Search for the cell housing the specified text and yield its [X, Y] center coordinate. 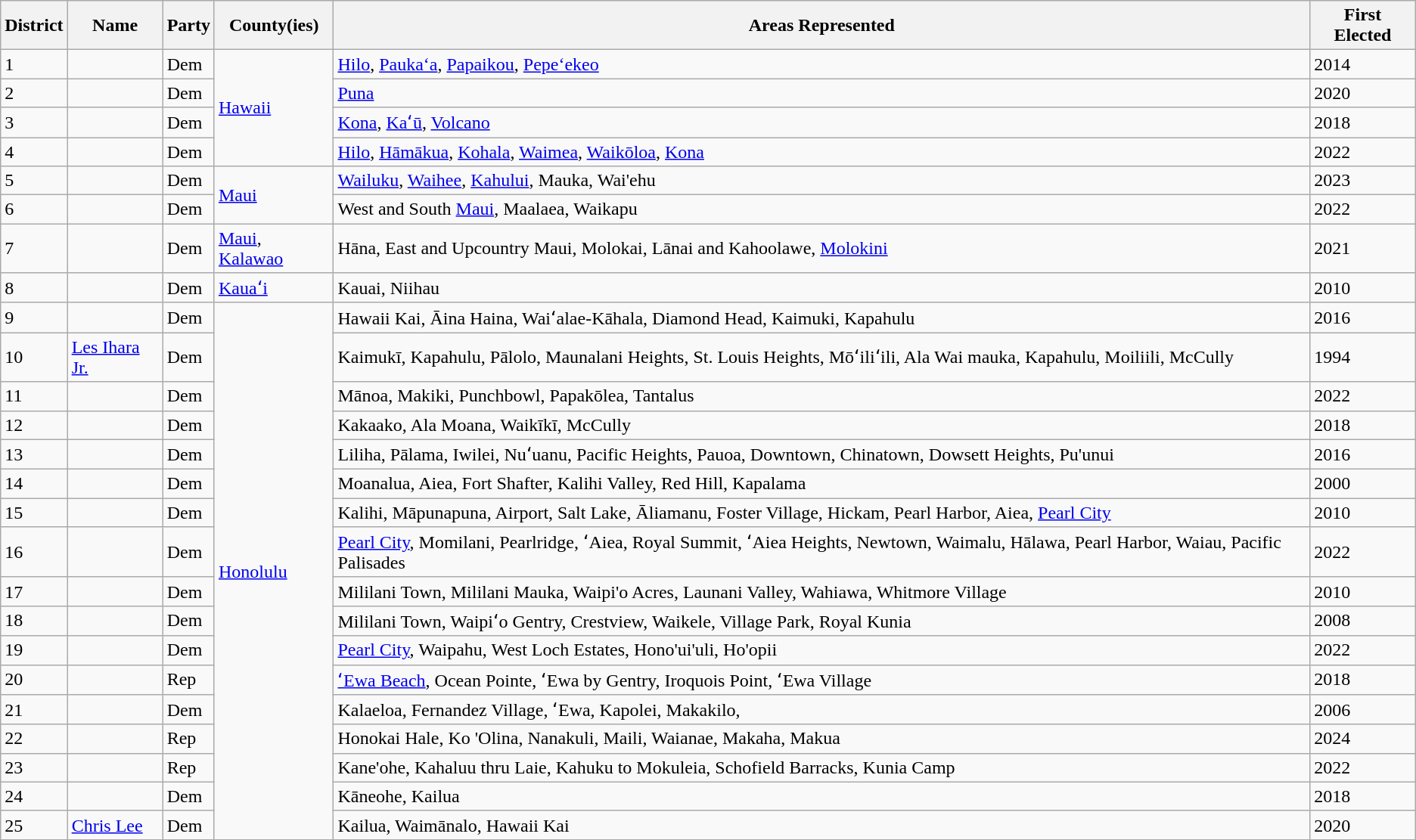
2008 [1363, 621]
Kāneohe, Kailua [821, 796]
Kalihi, Māpunapuna, Airport, Salt Lake, Āliamanu, Foster Village, Hickam, Pearl Harbor, Aiea, Pearl City [821, 513]
2 [34, 93]
2021 [1363, 248]
1 [34, 64]
12 [34, 425]
Pearl City, Waipahu, West Loch Estates, Hono'ui'uli, Ho'opii [821, 650]
6 [34, 209]
13 [34, 454]
Kailua, Waimānalo, Hawaii Kai [821, 825]
Pearl City, Momilani, Pearlridge, ʻAiea, Royal Summit, ʻAiea Heights, Newtown, Waimalu, Hālawa, Pearl Harbor, Waiau, Pacific Palisades [821, 552]
West and South Maui, Maalaea, Waikapu [821, 209]
24 [34, 796]
21 [34, 710]
Mililani Town, Waipiʻo Gentry, Crestview, Waikele, Village Park, Royal Kunia [821, 621]
7 [34, 248]
10 [34, 357]
Hawaii [274, 108]
19 [34, 650]
23 [34, 767]
Les Ihara Jr. [115, 357]
Kane'ohe, Kahaluu thru Laie, Kahuku to Mokuleia, Schofield Barracks, Kunia Camp [821, 767]
3 [34, 122]
Hawaii Kai, Āina Haina, Waiʻalae-Kāhala, Diamond Head, Kaimuki, Kapahulu [821, 318]
ʻEwa Beach, Ocean Pointe, ʻEwa by Gentry, Iroquois Point, ʻEwa Village [821, 680]
Mānoa, Makiki, Punchbowl, Papakōlea, Tantalus [821, 396]
District [34, 26]
Wailuku, Waihee, Kahului, Mauka, Wai'ehu [821, 181]
4 [34, 152]
Hilo, Pauka‘a, Papaikou, Pepe‘ekeo [821, 64]
Puna [821, 93]
Hilo, Hāmākua, Kohala, Waimea, Waikōloa, Kona [821, 152]
First Elected [1363, 26]
15 [34, 513]
Kauai, Niihau [821, 288]
9 [34, 318]
2014 [1363, 64]
20 [34, 680]
2000 [1363, 484]
22 [34, 739]
Maui, Kalawao [274, 248]
Kalaeloa, Fernandez Village, ʻEwa, Kapolei, Makakilo, [821, 710]
14 [34, 484]
Kaimukī, Kapahulu, Pālolo, Maunalani Heights, St. Louis Heights, Mōʻiliʻili, Ala Wai mauka, Kapahulu, Moiliili, McCully [821, 357]
Kona, Kaʻū, Volcano [821, 122]
25 [34, 825]
Hāna, East and Upcountry Maui, Molokai, Lānai and Kahoolawe, Molokini [821, 248]
8 [34, 288]
Liliha, Pālama, Iwilei, Nuʻuanu, Pacific Heights, Pauoa, Downtown, Chinatown, Dowsett Heights, Pu'unui [821, 454]
2006 [1363, 710]
Chris Lee [115, 825]
5 [34, 181]
2023 [1363, 181]
Mililani Town, Mililani Mauka, Waipi'o Acres, Launani Valley, Wahiawa, Whitmore Village [821, 591]
18 [34, 621]
11 [34, 396]
Areas Represented [821, 26]
Maui [274, 195]
1994 [1363, 357]
16 [34, 552]
Moanalua, Aiea, Fort Shafter, Kalihi Valley, Red Hill, Kapalama [821, 484]
County(ies) [274, 26]
Name [115, 26]
Honolulu [274, 571]
17 [34, 591]
Kakaako, Ala Moana, Waikīkī, McCully [821, 425]
Party [188, 26]
2024 [1363, 739]
Kauaʻi [274, 288]
Honokai Hale, Ko 'Olina, Nanakuli, Maili, Waianae, Makaha, Makua [821, 739]
